Determine the (X, Y) coordinate at the center of the cell enclosing the given text.  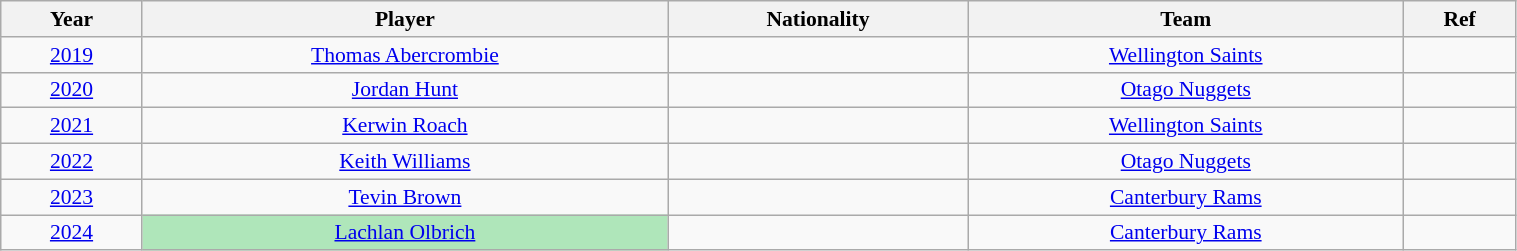
Jordan Hunt (404, 90)
Nationality (818, 19)
2021 (72, 126)
Tevin Brown (404, 197)
Team (1186, 19)
2019 (72, 55)
Ref (1460, 19)
Kerwin Roach (404, 126)
Lachlan Olbrich (404, 233)
Year (72, 19)
2023 (72, 197)
2020 (72, 90)
2024 (72, 233)
Player (404, 19)
2022 (72, 162)
Thomas Abercrombie (404, 55)
Keith Williams (404, 162)
